Locate the cell with the specified text and output its (x, y) center coordinate. 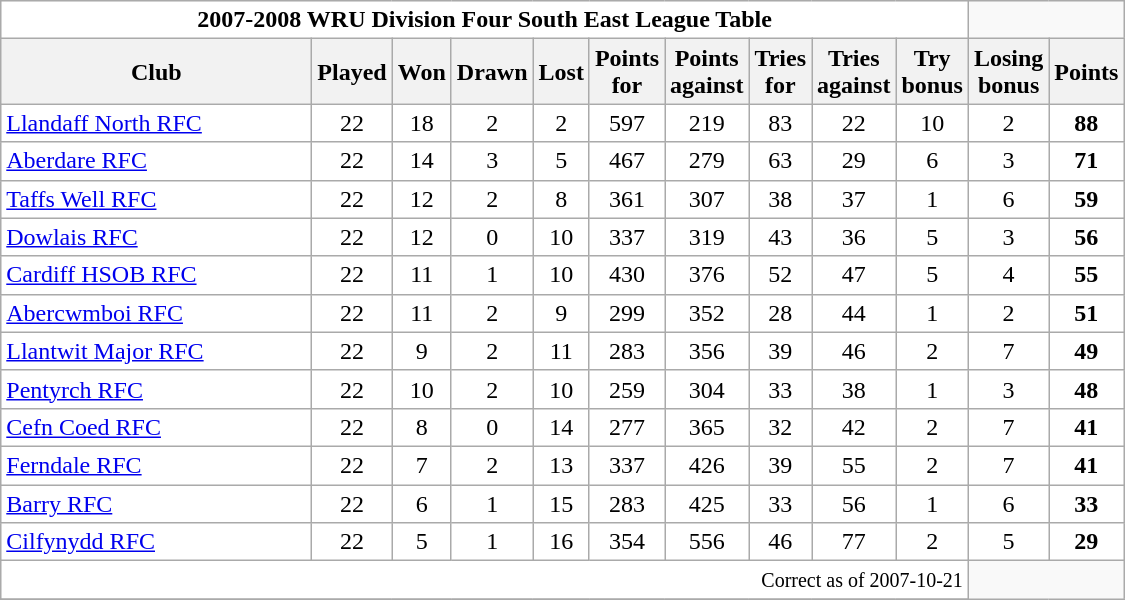
Pentyrch RFC (156, 389)
426 (706, 465)
Taffs Well RFC (156, 199)
Cefn Coed RFC (156, 427)
556 (706, 542)
77 (854, 542)
63 (780, 161)
13 (561, 465)
259 (626, 389)
307 (706, 199)
Losing bonus (1008, 72)
Club (156, 72)
Points for (626, 72)
37 (854, 199)
42 (854, 427)
Ferndale RFC (156, 465)
51 (1086, 313)
299 (626, 313)
467 (626, 161)
279 (706, 161)
Played (352, 72)
Abercwmboi RFC (156, 313)
18 (422, 123)
71 (1086, 161)
28 (780, 313)
365 (706, 427)
Cardiff HSOB RFC (156, 275)
319 (706, 237)
Won (422, 72)
88 (1086, 123)
36 (854, 237)
Tries for (780, 72)
Drawn (492, 72)
597 (626, 123)
354 (626, 542)
361 (626, 199)
Dowlais RFC (156, 237)
430 (626, 275)
219 (706, 123)
Barry RFC (156, 503)
425 (706, 503)
59 (1086, 199)
Cilfynydd RFC (156, 542)
48 (1086, 389)
15 (561, 503)
32 (780, 427)
304 (706, 389)
Lost (561, 72)
2007-2008 WRU Division Four South East League Table (485, 20)
Tries against (854, 72)
Points against (706, 72)
49 (1086, 351)
83 (780, 123)
Aberdare RFC (156, 161)
277 (626, 427)
16 (561, 542)
Try bonus (932, 72)
44 (854, 313)
Points (1086, 72)
352 (706, 313)
356 (706, 351)
Llandaff North RFC (156, 123)
52 (780, 275)
Correct as of 2007-10-21 (485, 580)
376 (706, 275)
43 (780, 237)
47 (854, 275)
4 (1008, 275)
Llantwit Major RFC (156, 351)
